Identify which cell holds the provided text, then report its [X, Y] central coordinate. 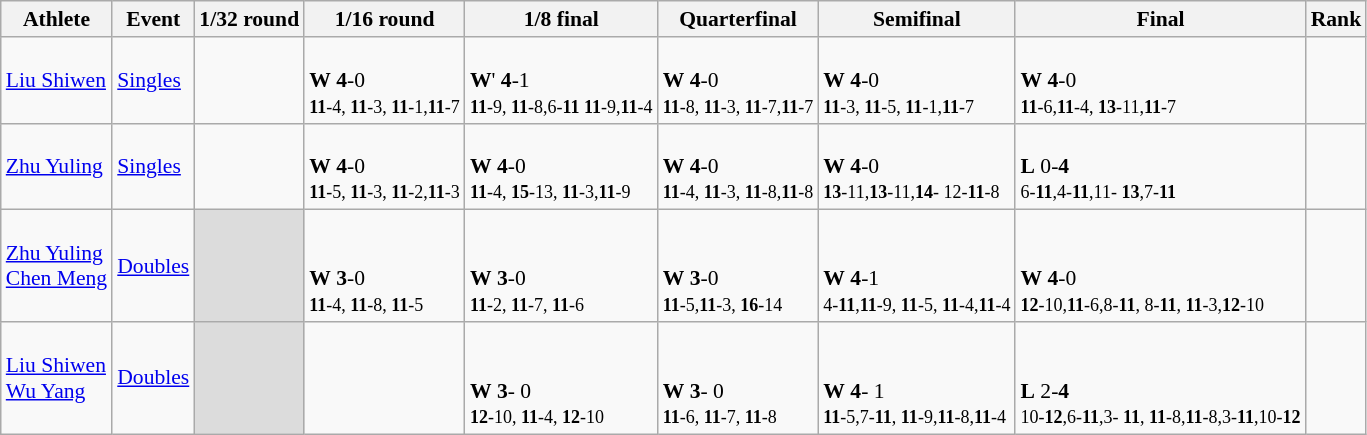
W 3-011-2, 11-7, 11-6 [562, 266]
Quarterfinal [738, 19]
W 4-011-4, 11-3, 11-1,11-7 [384, 80]
W 4- 111-5,7-11, 11-9,11-8,11-4 [916, 378]
Liu ShiwenWu Yang [56, 378]
W 4-013-11,13-11,14- 12-11-8 [916, 166]
Semifinal [916, 19]
W 4-012-10,11-6,8-11, 8-11, 11-3,12-10 [1160, 266]
W' 4-111-9, 11-8,6-11 11-9,11-4 [562, 80]
L 2-410-12,6-11,3- 11, 11-8,11-8,3-11,10-12 [1160, 378]
Liu Shiwen [56, 80]
1/32 round [249, 19]
L 0-46-11,4-11,11- 13,7-11 [1160, 166]
W 4-011-8, 11-3, 11-7,11-7 [738, 80]
W 3-011-4, 11-8, 11-5 [384, 266]
W 3-011-5,11-3, 16-14 [738, 266]
W 4-011-3, 11-5, 11-1,11-7 [916, 80]
W 4-14-11,11-9, 11-5, 11-4,11-4 [916, 266]
1/8 final [562, 19]
Zhu YulingChen Meng [56, 266]
Event [153, 19]
W 4-011-4, 15-13, 11-3,11-9 [562, 166]
W 4-011-4, 11-3, 11-8,11-8 [738, 166]
W 3- 012-10, 11-4, 12-10 [562, 378]
Rank [1336, 19]
Final [1160, 19]
W 4-011-5, 11-3, 11-2,11-3 [384, 166]
W 4-011-6,11-4, 13-11,11-7 [1160, 80]
Athlete [56, 19]
1/16 round [384, 19]
Zhu Yuling [56, 166]
W 3- 011-6, 11-7, 11-8 [738, 378]
